Pinpoint the cell where the given text exists, returning its [x, y] midpoint coordinate. 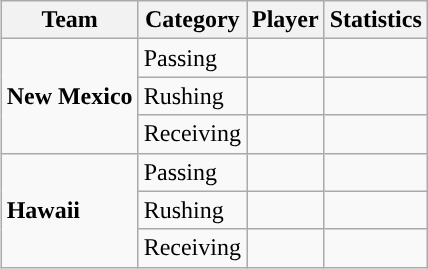
Player [285, 20]
Category [192, 20]
New Mexico [70, 96]
Hawaii [70, 210]
Team [70, 20]
Statistics [376, 20]
